Pinpoint the cell where the given text exists, returning its (x, y) midpoint coordinate. 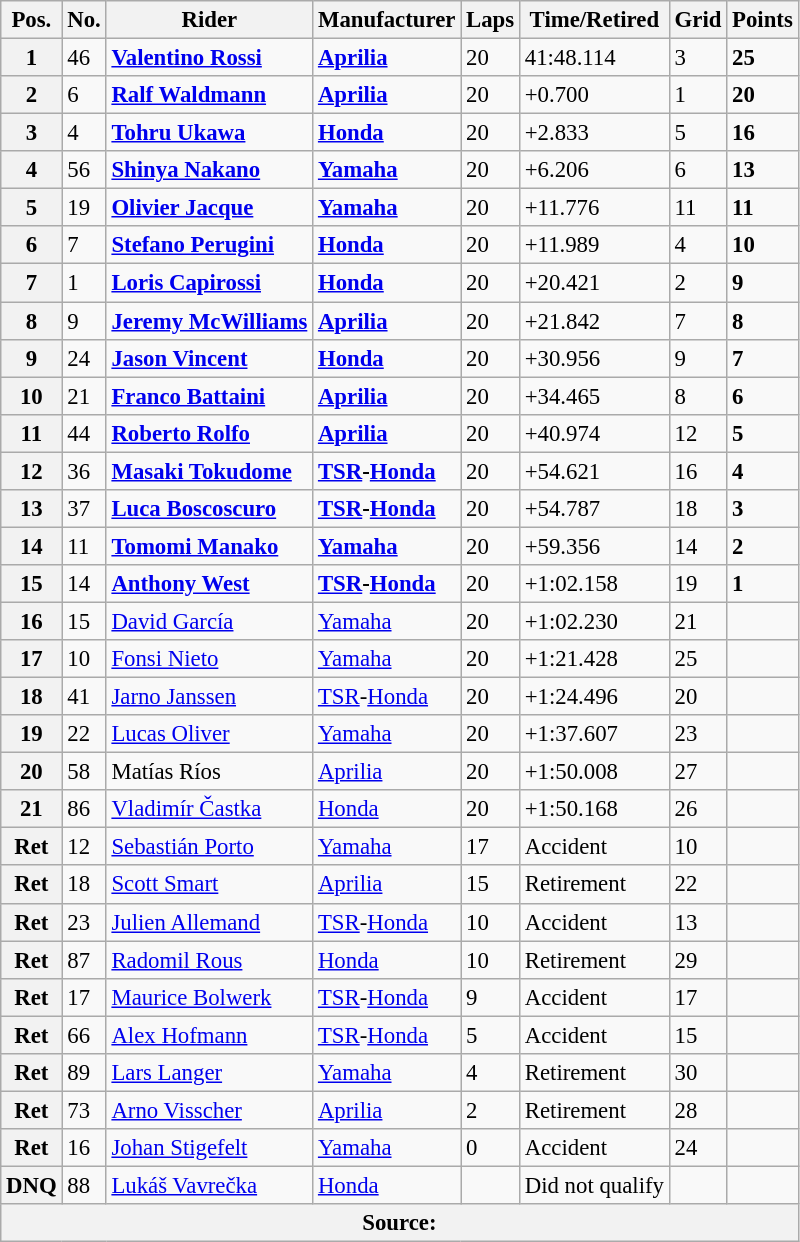
73 (84, 1110)
Grid (698, 20)
Shinya Nakano (210, 170)
+1:02.230 (594, 621)
+6.206 (594, 170)
Manufacturer (387, 20)
Julien Allemand (210, 922)
Scott Smart (210, 885)
+1:50.008 (594, 772)
Jason Vincent (210, 358)
+1:50.168 (594, 809)
41 (84, 697)
0 (490, 1148)
Ralf Waldmann (210, 95)
+2.833 (594, 133)
Anthony West (210, 584)
Lars Langer (210, 1073)
+1:24.496 (594, 697)
89 (84, 1073)
37 (84, 509)
No. (84, 20)
Sebastián Porto (210, 847)
Masaki Tokudome (210, 471)
86 (84, 809)
Loris Capirossi (210, 283)
Did not qualify (594, 1185)
Stefano Perugini (210, 245)
+1:37.607 (594, 734)
87 (84, 960)
Maurice Bolwerk (210, 997)
+54.787 (594, 509)
Roberto Rolfo (210, 433)
Johan Stigefelt (210, 1148)
Radomil Rous (210, 960)
Alex Hofmann (210, 1035)
+11.989 (594, 245)
Vladimír Častka (210, 809)
David García (210, 621)
Pos. (32, 20)
Source: (400, 1223)
36 (84, 471)
Tohru Ukawa (210, 133)
Laps (490, 20)
+0.700 (594, 95)
Rider (210, 20)
DNQ (32, 1185)
Points (762, 20)
Franco Battaini (210, 396)
28 (698, 1110)
+54.621 (594, 471)
Lukáš Vavrečka (210, 1185)
Valentino Rossi (210, 58)
Lucas Oliver (210, 734)
88 (84, 1185)
Tomomi Manako (210, 546)
Jarno Janssen (210, 697)
58 (84, 772)
26 (698, 809)
Luca Boscoscuro (210, 509)
Fonsi Nieto (210, 659)
Matías Ríos (210, 772)
Olivier Jacque (210, 208)
27 (698, 772)
44 (84, 433)
30 (698, 1073)
Jeremy McWilliams (210, 321)
+20.421 (594, 283)
Arno Visscher (210, 1110)
+1:21.428 (594, 659)
+40.974 (594, 433)
Time/Retired (594, 20)
41:48.114 (594, 58)
56 (84, 170)
+30.956 (594, 358)
+11.776 (594, 208)
66 (84, 1035)
+21.842 (594, 321)
+34.465 (594, 396)
29 (698, 960)
+1:02.158 (594, 584)
46 (84, 58)
+59.356 (594, 546)
